Capture the cell that displays the provided text and extract its [x, y] central coordinate. 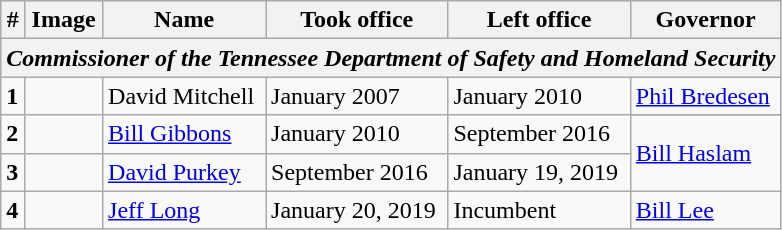
Bill Gibbons [184, 134]
# [13, 20]
3 [13, 172]
January 2007 [357, 96]
Jeff Long [184, 210]
David Purkey [184, 172]
David Mitchell [184, 96]
2 [13, 134]
Left office [539, 20]
Incumbent [539, 210]
Took office [357, 20]
Bill Lee [706, 210]
Bill Haslam [706, 153]
Phil Bredesen [706, 96]
Name [184, 20]
Governor [706, 20]
4 [13, 210]
Commissioner of the Tennessee Department of Safety and Homeland Security [391, 58]
January 19, 2019 [539, 172]
Image [64, 20]
1 [13, 96]
January 20, 2019 [357, 210]
